From the cell containing the given text, extract its center point as (x, y) coordinate. 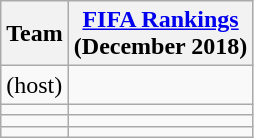
FIFA Rankings(December 2018) (160, 34)
(host) (35, 85)
Team (35, 34)
